Locate the cell with the specified text and output its [X, Y] center coordinate. 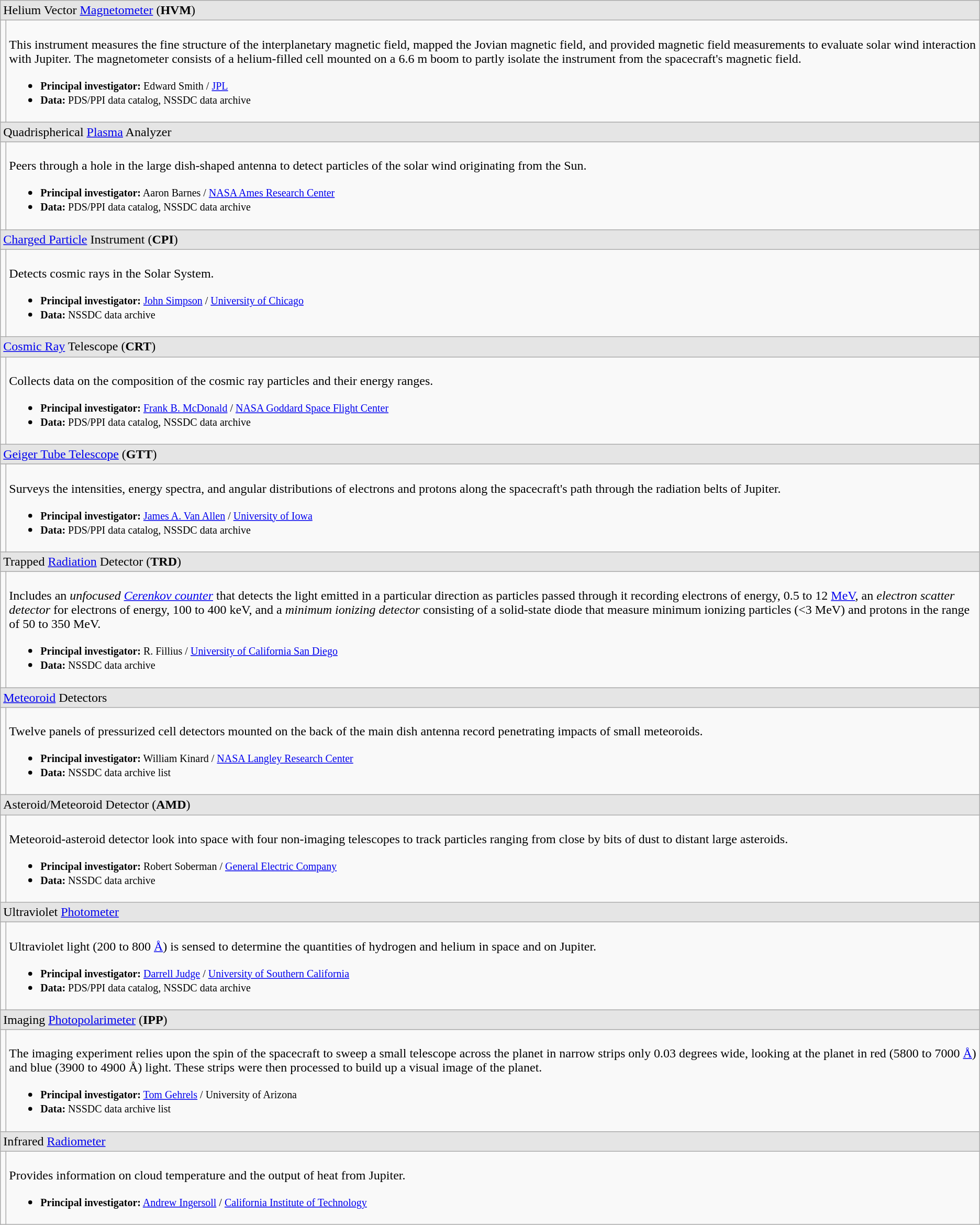
Ultraviolet Photometer [490, 912]
Infrared Radiometer [490, 1141]
Cosmic Ray Telescope (CRT) [490, 347]
Quadrispherical Plasma Analyzer [490, 132]
Detects cosmic rays in the Solar System.Principal investigator: John Simpson / University of ChicagoData: NSSDC data archive [493, 293]
Helium Vector Magnetometer (HVM) [490, 10]
Meteoroid Detectors [490, 697]
Geiger Tube Telescope (GTT) [490, 454]
Asteroid/Meteoroid Detector (AMD) [490, 805]
Charged Particle Instrument (CPI) [490, 239]
Trapped Radiation Detector (TRD) [490, 561]
Imaging Photopolarimeter (IPP) [490, 1020]
